Identify which cell holds the provided text, then report its (x, y) central coordinate. 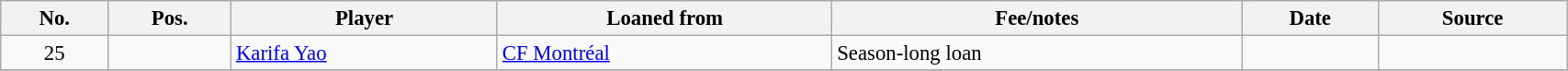
Source (1473, 18)
Season-long loan (1037, 53)
Pos. (170, 18)
Loaned from (664, 18)
No. (55, 18)
Karifa Yao (365, 53)
Date (1310, 18)
Fee/notes (1037, 18)
CF Montréal (664, 53)
Player (365, 18)
25 (55, 53)
